Identify which cell holds the provided text, then report its [x, y] central coordinate. 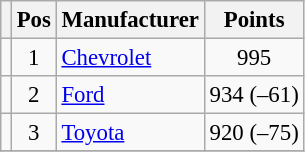
Manufacturer [130, 20]
2 [34, 95]
3 [34, 133]
934 (–61) [254, 95]
920 (–75) [254, 133]
Toyota [130, 133]
995 [254, 58]
Ford [130, 95]
Chevrolet [130, 58]
1 [34, 58]
Pos [34, 20]
Points [254, 20]
